Return the [x, y] coordinate for the center point of the cell that contains the specified text.  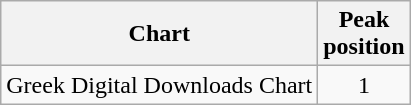
Peakposition [364, 34]
1 [364, 85]
Chart [160, 34]
Greek Digital Downloads Chart [160, 85]
